Detect which cell encompasses the target text, then output its [X, Y] center coordinate. 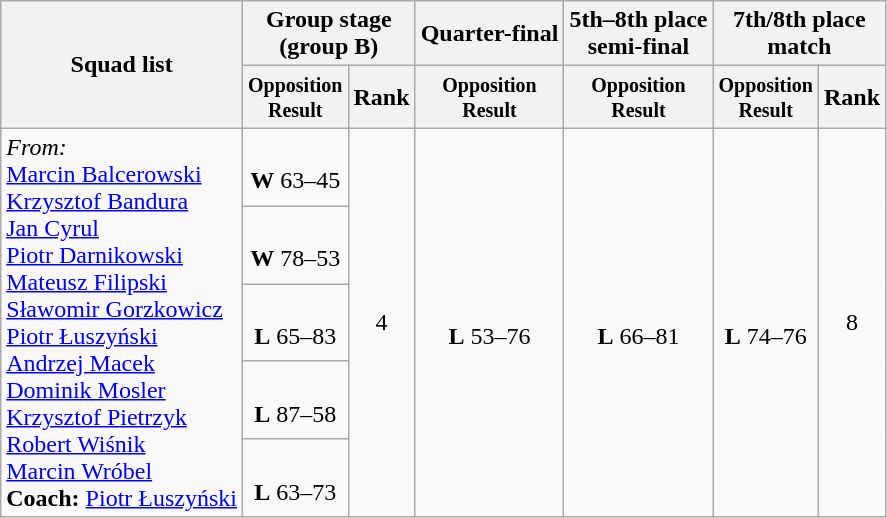
8 [852, 322]
L 53–76 [490, 322]
7th/8th placematch [800, 34]
L 74–76 [766, 322]
L 63–73 [295, 478]
Quarter-final [490, 34]
Group stage(group B) [328, 34]
4 [382, 322]
L 66–81 [638, 322]
W 78–53 [295, 245]
L 87–58 [295, 400]
L 65–83 [295, 323]
W 63–45 [295, 167]
5th–8th placesemi-final [638, 34]
Squad list [122, 64]
